Provide the [X, Y] coordinate of the cell's center where the given text is located.  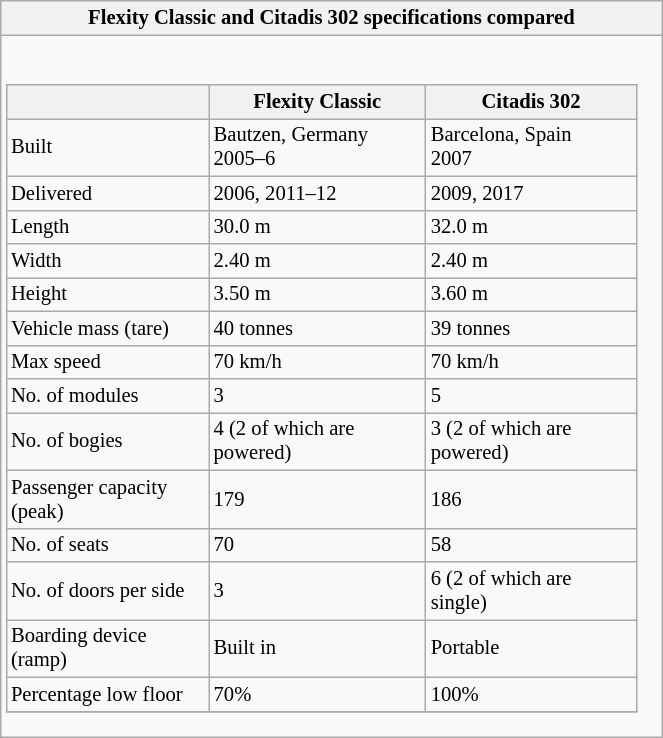
Citadis 302 [531, 102]
No. of seats [108, 545]
3 (2 of which are powered) [531, 441]
Flexity Classic and Citadis 302 specifications compared [331, 18]
Portable [531, 649]
Bautzen, Germany2005–6 [318, 147]
Barcelona, Spain2007 [531, 147]
70 [318, 545]
Delivered [108, 193]
No. of doors per side [108, 591]
4 (2 of which are powered) [318, 441]
Flexity Classic [318, 102]
70% [318, 694]
3.50 m [318, 295]
Vehicle mass (tare) [108, 328]
Height [108, 295]
Built [108, 147]
2009, 2017 [531, 193]
186 [531, 499]
No. of bogies [108, 441]
Length [108, 227]
6 (2 of which are single) [531, 591]
58 [531, 545]
30.0 m [318, 227]
32.0 m [531, 227]
2006, 2011–12 [318, 193]
5 [531, 396]
39 tonnes [531, 328]
40 tonnes [318, 328]
Width [108, 261]
100% [531, 694]
179 [318, 499]
Passenger capacity (peak) [108, 499]
Percentage low floor [108, 694]
Max speed [108, 362]
No. of modules [108, 396]
Built in [318, 649]
Boarding device (ramp) [108, 649]
3.60 m [531, 295]
